Extract the (x, y) coordinate from the center of the cell holding the provided text.  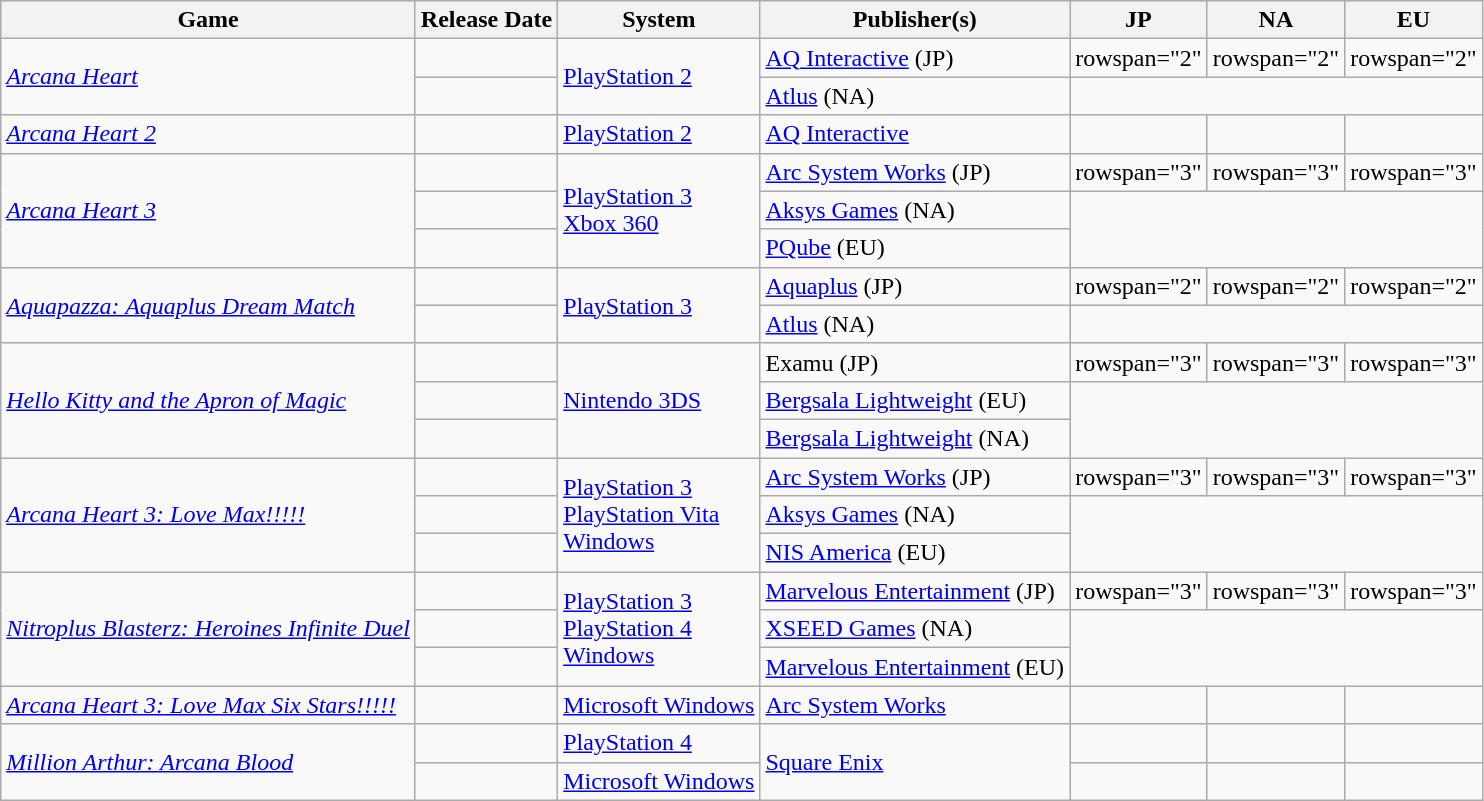
Bergsala Lightweight (EU) (915, 400)
AQ Interactive (915, 134)
Aquapazza: Aquaplus Dream Match (208, 305)
Marvelous Entertainment (JP) (915, 591)
AQ Interactive (JP) (915, 58)
Arcana Heart 2 (208, 134)
Examu (JP) (915, 362)
Arcana Heart 3 (208, 210)
PlayStation 3PlayStation 4Windows (659, 629)
Aquaplus (JP) (915, 286)
PlayStation 3Xbox 360 (659, 210)
PlayStation 3PlayStation VitaWindows (659, 515)
Square Enix (915, 762)
Publisher(s) (915, 20)
Nitroplus Blasterz: Heroines Infinite Duel (208, 629)
Nintendo 3DS (659, 400)
Million Arthur: Arcana Blood (208, 762)
Marvelous Entertainment (EU) (915, 667)
Arc System Works (915, 705)
System (659, 20)
Arcana Heart (208, 77)
XSEED Games (NA) (915, 629)
Bergsala Lightweight (NA) (915, 438)
NA (1276, 20)
Arcana Heart 3: Love Max Six Stars!!!!! (208, 705)
Hello Kitty and the Apron of Magic (208, 400)
NIS America (EU) (915, 553)
EU (1414, 20)
Game (208, 20)
PlayStation 4 (659, 743)
Arcana Heart 3: Love Max!!!!! (208, 515)
PlayStation 3 (659, 305)
PQube (EU) (915, 248)
JP (1139, 20)
Release Date (486, 20)
